Locate the cell with the specified text and output its (x, y) center coordinate. 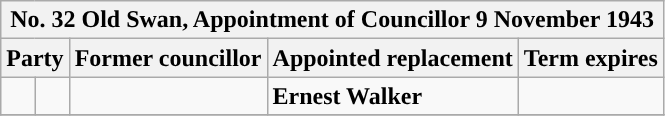
No. 32 Old Swan, Appointment of Councillor 9 November 1943 (332, 20)
Former councillor (168, 58)
Appointed replacement (392, 58)
Term expires (590, 58)
Party (35, 58)
Ernest Walker (392, 96)
